Output the (X, Y) coordinate of the center of the cell containing the given text.  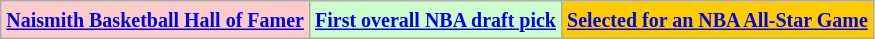
Naismith Basketball Hall of Famer (156, 20)
Selected for an NBA All-Star Game (718, 20)
First overall NBA draft pick (435, 20)
